Scan for the cell matching the given text and deliver its (x, y) coordinate at center. 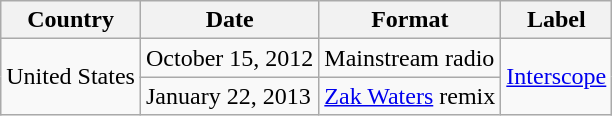
Zak Waters remix (410, 96)
Mainstream radio (410, 58)
Date (229, 20)
Format (410, 20)
October 15, 2012 (229, 58)
United States (71, 77)
January 22, 2013 (229, 96)
Label (556, 20)
Country (71, 20)
Interscope (556, 77)
